Pinpoint the cell where the given text exists, returning its (X, Y) midpoint coordinate. 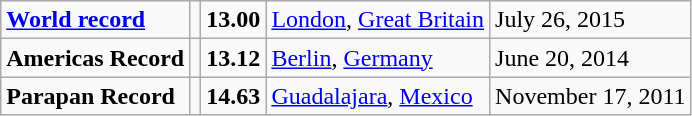
13.00 (234, 20)
13.12 (234, 58)
London, Great Britain (378, 20)
Berlin, Germany (378, 58)
World record (96, 20)
June 20, 2014 (590, 58)
July 26, 2015 (590, 20)
14.63 (234, 96)
Americas Record (96, 58)
November 17, 2011 (590, 96)
Guadalajara, Mexico (378, 96)
Parapan Record (96, 96)
